Find where the given text appears and provide that cell's center as (x, y) coordinate. 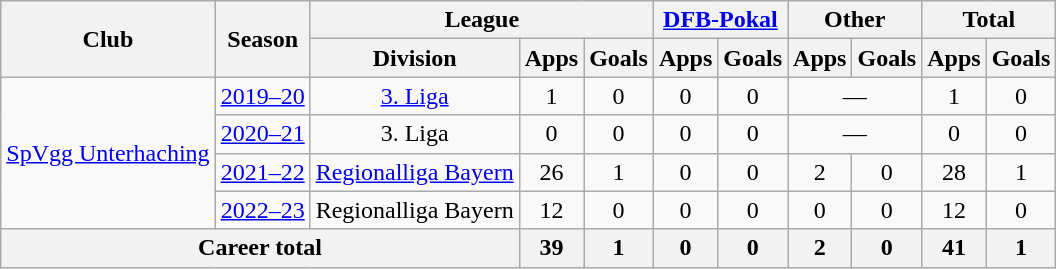
2019–20 (262, 96)
SpVgg Unterhaching (108, 153)
DFB-Pokal (720, 20)
2020–21 (262, 134)
Career total (260, 248)
Club (108, 39)
39 (551, 248)
2021–22 (262, 172)
41 (954, 248)
League (482, 20)
2022–23 (262, 210)
Total (989, 20)
Division (414, 58)
28 (954, 172)
Season (262, 39)
26 (551, 172)
Other (855, 20)
